Extract the [X, Y] coordinate from the center of the cell holding the provided text.  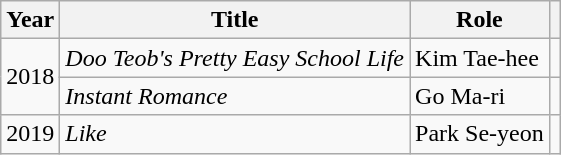
2018 [30, 77]
2019 [30, 134]
Role [480, 20]
Park Se-yeon [480, 134]
Kim Tae-hee [480, 58]
Title [235, 20]
Like [235, 134]
Go Ma-ri [480, 96]
Instant Romance [235, 96]
Doo Teob's Pretty Easy School Life [235, 58]
Year [30, 20]
